Determine the (X, Y) coordinate at the center of the cell enclosing the given text.  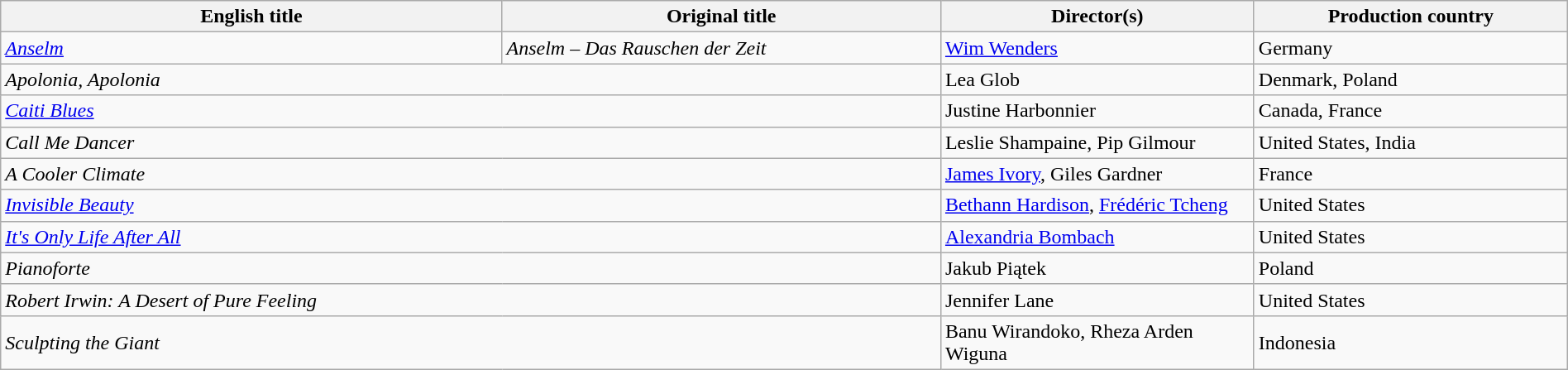
Pianoforte (471, 268)
Banu Wirandoko, Rheza Arden Wiguna (1097, 343)
It's Only Life After All (471, 237)
Indonesia (1411, 343)
Germany (1411, 48)
France (1411, 174)
Caiti Blues (471, 111)
Jennifer Lane (1097, 300)
Invisible Beauty (471, 205)
A Cooler Climate (471, 174)
United States, India (1411, 142)
Director(s) (1097, 17)
Lea Glob (1097, 79)
Denmark, Poland (1411, 79)
Justine Harbonnier (1097, 111)
Original title (721, 17)
Anselm – Das Rauschen der Zeit (721, 48)
Robert Irwin: A Desert of Pure Feeling (471, 300)
Poland (1411, 268)
Canada, France (1411, 111)
Leslie Shampaine, Pip Gilmour (1097, 142)
Bethann Hardison, Frédéric Tcheng (1097, 205)
Anselm (251, 48)
Jakub Piątek (1097, 268)
Apolonia, Apolonia (471, 79)
James Ivory, Giles Gardner (1097, 174)
Sculpting the Giant (471, 343)
Production country (1411, 17)
Wim Wenders (1097, 48)
English title (251, 17)
Call Me Dancer (471, 142)
Alexandria Bombach (1097, 237)
